Extract the (X, Y) coordinate from the center of the cell holding the provided text.  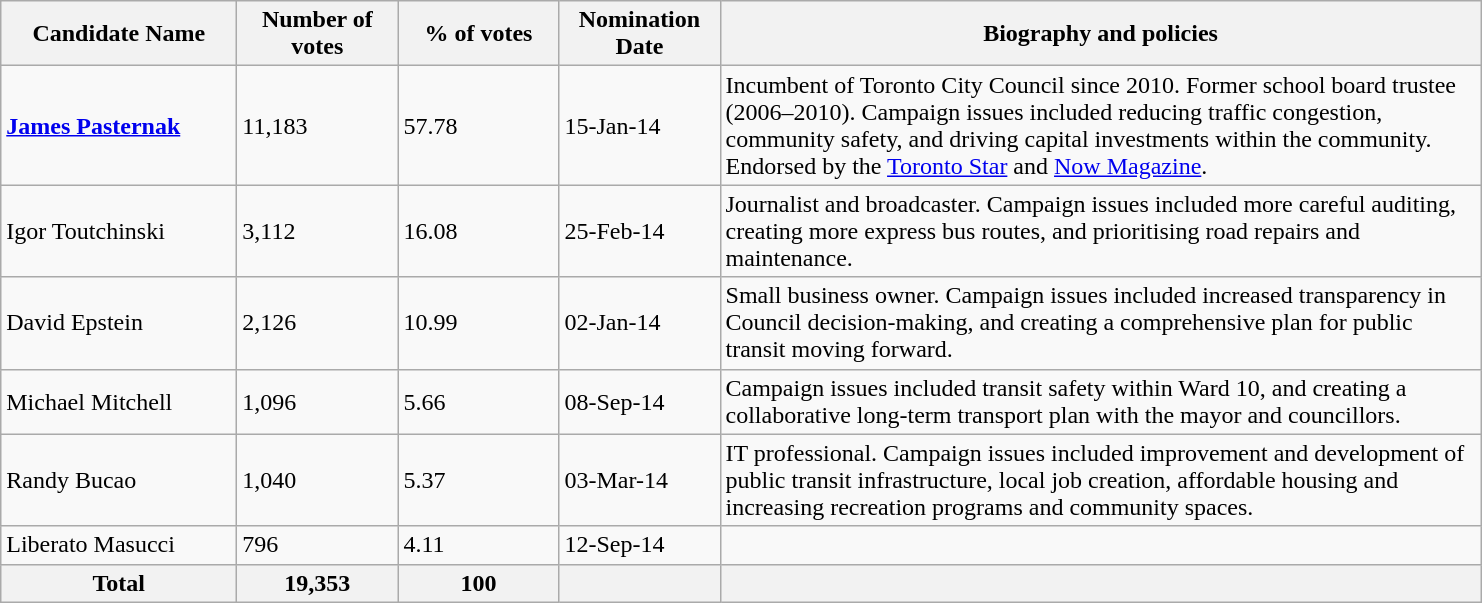
03-Mar-14 (640, 480)
1,040 (318, 480)
100 (478, 583)
Number of votes (318, 34)
5.66 (478, 402)
19,353 (318, 583)
David Epstein (119, 323)
Campaign issues included transit safety within Ward 10, and creating a collaborative long-term transport plan with the mayor and councillors. (1100, 402)
Michael Mitchell (119, 402)
16.08 (478, 231)
08-Sep-14 (640, 402)
Liberato Masucci (119, 545)
10.99 (478, 323)
5.37 (478, 480)
2,126 (318, 323)
25-Feb-14 (640, 231)
Biography and policies (1100, 34)
Randy Bucao (119, 480)
796 (318, 545)
Candidate Name (119, 34)
3,112 (318, 231)
15-Jan-14 (640, 126)
4.11 (478, 545)
% of votes (478, 34)
Total (119, 583)
12-Sep-14 (640, 545)
James Pasternak (119, 126)
1,096 (318, 402)
02-Jan-14 (640, 323)
Igor Toutchinski (119, 231)
Nomination Date (640, 34)
11,183 (318, 126)
57.78 (478, 126)
